Search for the cell housing the specified text and yield its (x, y) center coordinate. 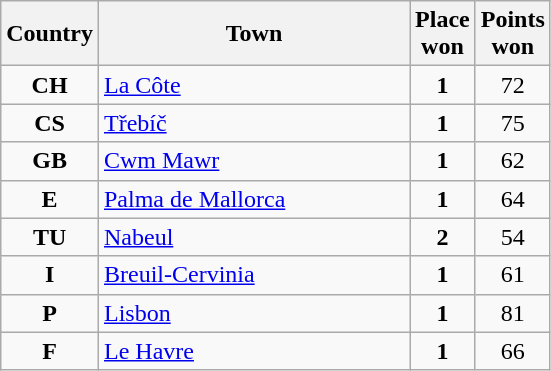
Lisbon (254, 313)
2 (443, 237)
E (50, 199)
Town (254, 34)
La Côte (254, 85)
81 (512, 313)
66 (512, 351)
CS (50, 123)
Palma de Mallorca (254, 199)
P (50, 313)
Nabeul (254, 237)
64 (512, 199)
I (50, 275)
Points won (512, 34)
Cwm Mawr (254, 161)
Country (50, 34)
72 (512, 85)
54 (512, 237)
62 (512, 161)
TU (50, 237)
Place won (443, 34)
Le Havre (254, 351)
Breuil-Cervinia (254, 275)
F (50, 351)
Třebíč (254, 123)
GB (50, 161)
75 (512, 123)
61 (512, 275)
CH (50, 85)
